Capture the cell that displays the provided text and extract its (X, Y) central coordinate. 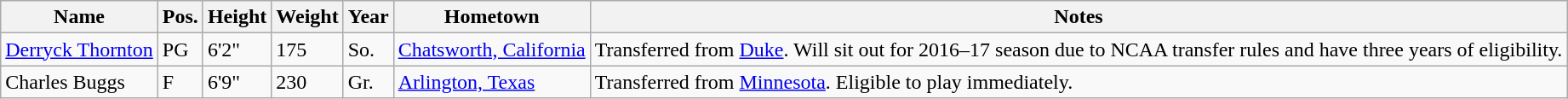
Chatsworth, California (492, 49)
Notes (1079, 17)
Weight (307, 17)
175 (307, 49)
Year (368, 17)
Transferred from Duke. Will sit out for 2016–17 season due to NCAA transfer rules and have three years of eligibility. (1079, 49)
Gr. (368, 82)
F (180, 82)
6'2" (237, 49)
230 (307, 82)
Transferred from Minnesota. Eligible to play immediately. (1079, 82)
Charles Buggs (80, 82)
Derryck Thornton (80, 49)
Name (80, 17)
Height (237, 17)
Hometown (492, 17)
Arlington, Texas (492, 82)
So. (368, 49)
PG (180, 49)
6'9" (237, 82)
Pos. (180, 17)
